Return [X, Y] of the center of cell containing provided text 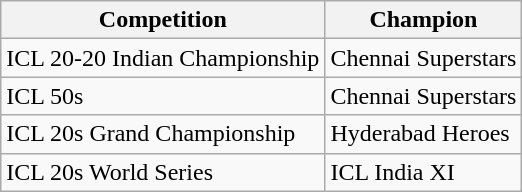
Champion [424, 20]
Competition [163, 20]
ICL 20s Grand Championship [163, 134]
Hyderabad Heroes [424, 134]
ICL 50s [163, 96]
ICL 20-20 Indian Championship [163, 58]
ICL India XI [424, 172]
ICL 20s World Series [163, 172]
